Return the [x, y] coordinate for the center point of the cell that contains the specified text.  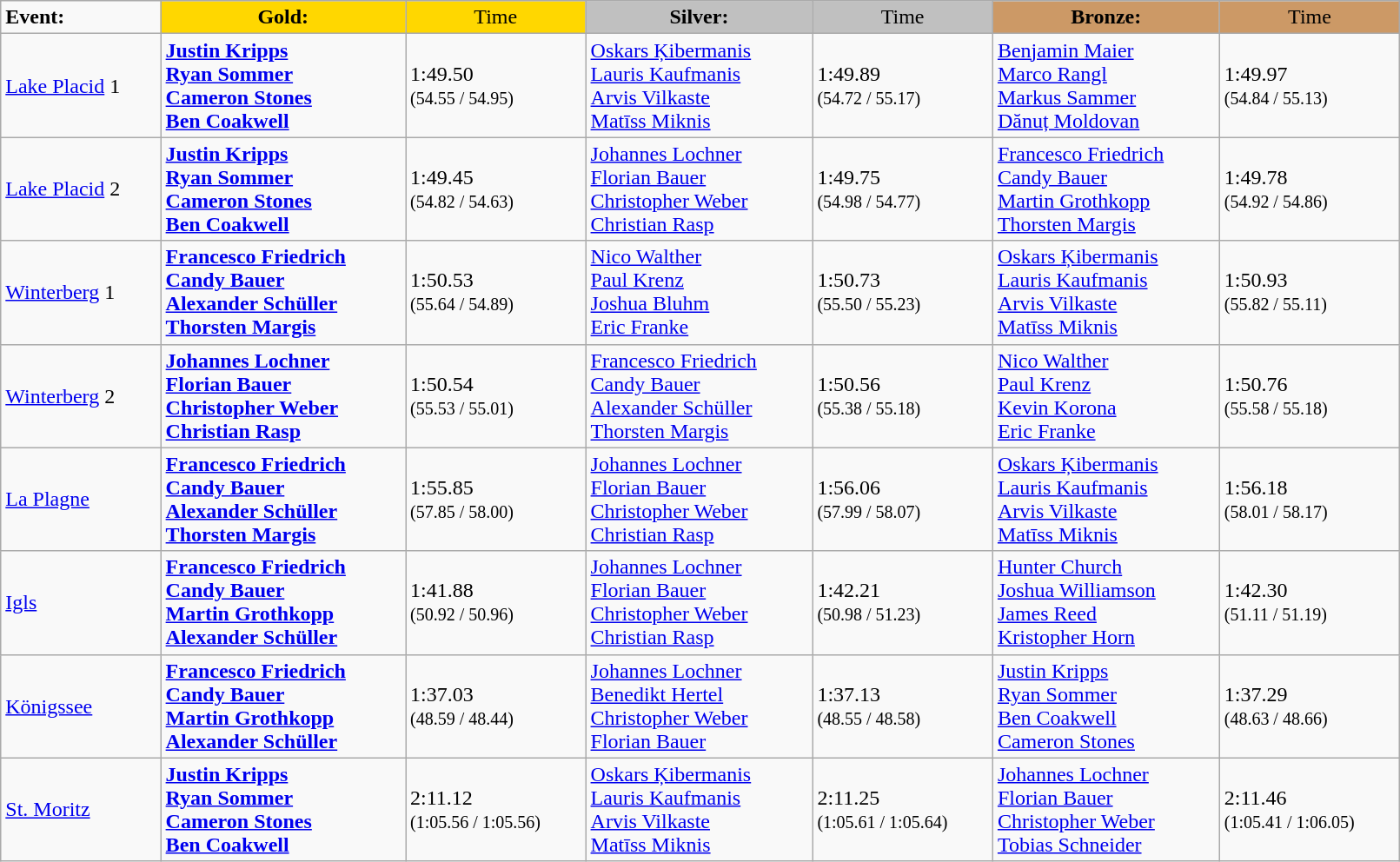
Justin KrippsRyan SommerBen CoakwellCameron Stones [1105, 706]
1:55.85(57.85 / 58.00) [495, 499]
Event: [81, 17]
1:41.88(50.92 / 50.96) [495, 603]
1:50.54(55.53 / 55.01) [495, 396]
Hunter ChurchJoshua WilliamsonJames ReedKristopher Horn [1105, 603]
St. Moritz [81, 810]
1:50.76(55.58 / 55.18) [1310, 396]
1:56.18(58.01 / 58.17) [1310, 499]
La Plagne [81, 499]
1:49.50(54.55 / 54.95) [495, 85]
Johannes LochnerBenedikt HertelChristopher WeberFlorian Bauer [699, 706]
1:49.75(54.98 / 54.77) [903, 189]
Königssee [81, 706]
Igls [81, 603]
Silver: [699, 17]
1:37.29(48.63 / 48.66) [1310, 706]
1:50.73(55.50 / 55.23) [903, 292]
Nico WaltherPaul KrenzKevin KoronaEric Franke [1105, 396]
Bronze: [1105, 17]
Lake Placid 1 [81, 85]
1:49.78(54.92 / 54.86) [1310, 189]
2:11.46(1:05.41 / 1:06.05) [1310, 810]
Winterberg 1 [81, 292]
1:42.21(50.98 / 51.23) [903, 603]
1:49.97(54.84 / 55.13) [1310, 85]
2:11.12(1:05.56 / 1:05.56) [495, 810]
Francesco FriedrichCandy BauerMartin GrothkoppThorsten Margis [1105, 189]
Lake Placid 2 [81, 189]
Winterberg 2 [81, 396]
2:11.25(1:05.61 / 1:05.64) [903, 810]
Benjamin MaierMarco RanglMarkus SammerDănuț Moldovan [1105, 85]
1:49.45(54.82 / 54.63) [495, 189]
Gold: [283, 17]
1:50.93(55.82 / 55.11) [1310, 292]
1:49.89(54.72 / 55.17) [903, 85]
1:37.03(48.59 / 48.44) [495, 706]
1:50.56(55.38 / 55.18) [903, 396]
Johannes LochnerFlorian BauerChristopher WeberTobias Schneider [1105, 810]
Nico WaltherPaul KrenzJoshua BluhmEric Franke [699, 292]
1:50.53(55.64 / 54.89) [495, 292]
1:37.13(48.55 / 48.58) [903, 706]
1:56.06(57.99 / 58.07) [903, 499]
1:42.30(51.11 / 51.19) [1310, 603]
